Search for the cell housing the specified text and yield its (x, y) center coordinate. 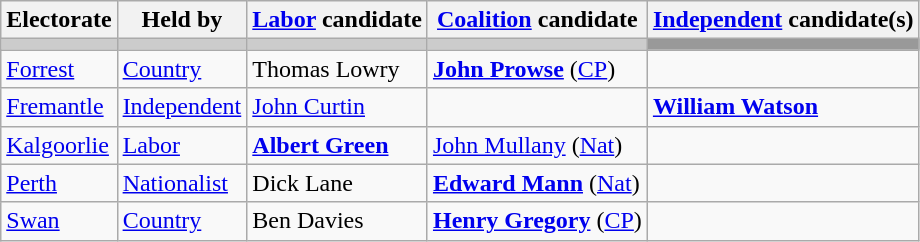
Labor candidate (338, 20)
Forrest (59, 69)
Independent (182, 107)
Albert Green (338, 145)
William Watson (783, 107)
John Mullany (Nat) (537, 145)
Thomas Lowry (338, 69)
Dick Lane (338, 183)
Swan (59, 221)
Held by (182, 20)
John Prowse (CP) (537, 69)
Coalition candidate (537, 20)
Electorate (59, 20)
Labor (182, 145)
Edward Mann (Nat) (537, 183)
John Curtin (338, 107)
Henry Gregory (CP) (537, 221)
Fremantle (59, 107)
Kalgoorlie (59, 145)
Ben Davies (338, 221)
Perth (59, 183)
Nationalist (182, 183)
Independent candidate(s) (783, 20)
